Return the [x, y] coordinate for the center point of the cell that contains the specified text.  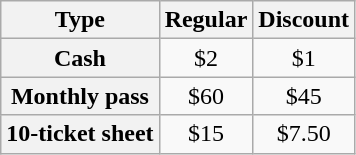
$60 [206, 96]
Monthly pass [80, 96]
$1 [304, 58]
$7.50 [304, 134]
Cash [80, 58]
$45 [304, 96]
$2 [206, 58]
Discount [304, 20]
Type [80, 20]
10-ticket sheet [80, 134]
Regular [206, 20]
$15 [206, 134]
